Extract the [X, Y] coordinate from the center of the cell holding the provided text.  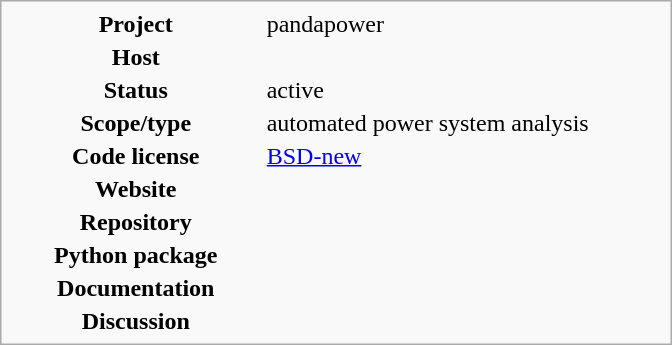
Repository [136, 222]
Project [136, 24]
Host [136, 57]
active [464, 90]
Code license [136, 156]
automated power system analysis [464, 123]
Website [136, 189]
pandapower [464, 24]
BSD-new [464, 156]
Status [136, 90]
Python package [136, 255]
Discussion [136, 321]
Scope/type [136, 123]
Documentation [136, 288]
